Return the (X, Y) coordinate for the center point of the cell that contains the specified text.  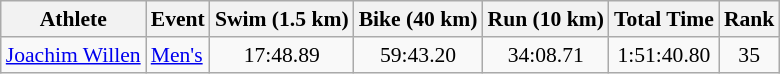
Men's (178, 55)
59:43.20 (418, 55)
Run (10 km) (546, 19)
Bike (40 km) (418, 19)
Athlete (74, 19)
35 (750, 55)
Joachim Willen (74, 55)
17:48.89 (282, 55)
1:51:40.80 (664, 55)
34:08.71 (546, 55)
Rank (750, 19)
Swim (1.5 km) (282, 19)
Total Time (664, 19)
Event (178, 19)
